Identify which cell holds the provided text, then report its (x, y) central coordinate. 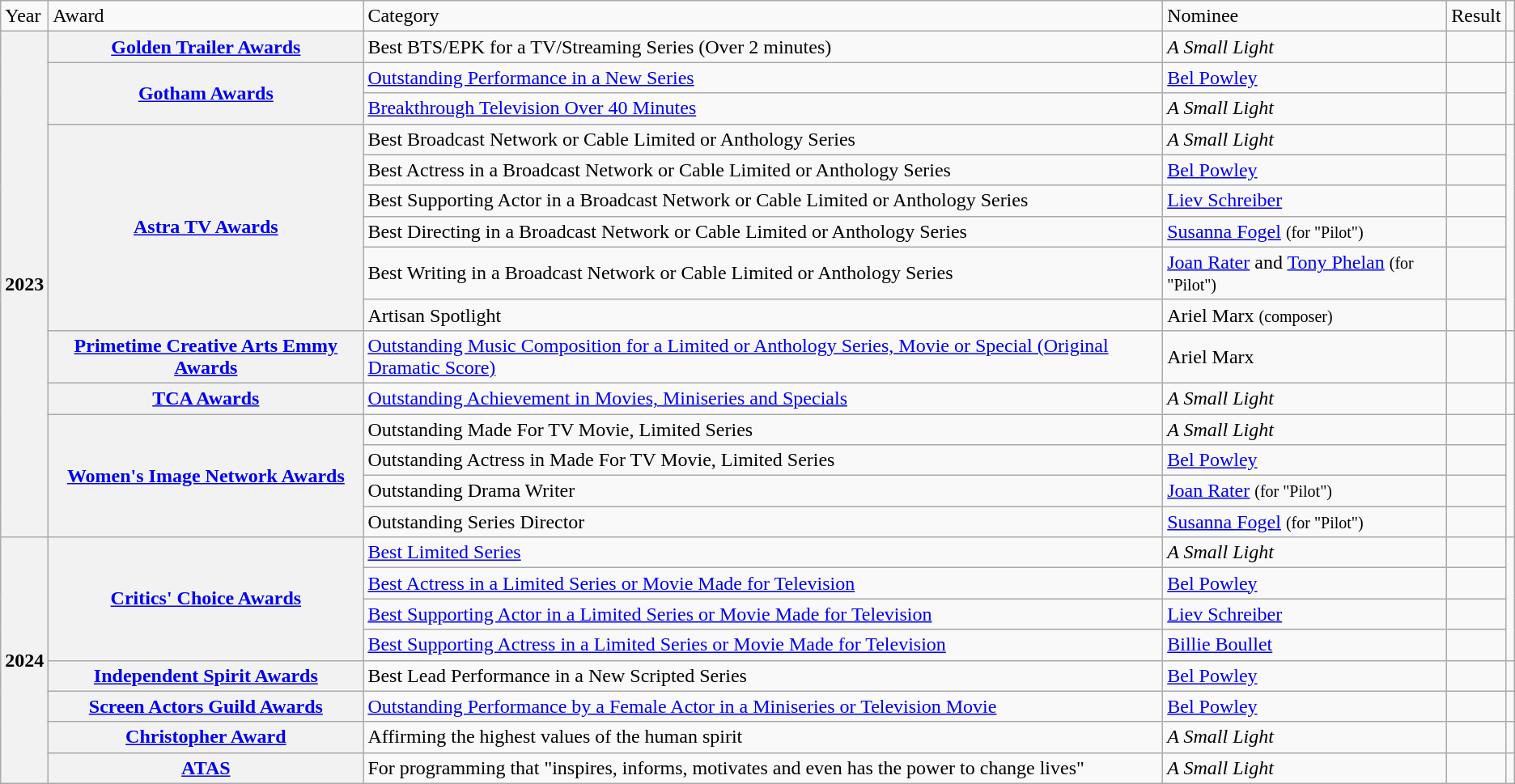
Golden Trailer Awards (206, 47)
Ariel Marx (composer) (1305, 315)
Best Supporting Actor in a Broadcast Network or Cable Limited or Anthology Series (763, 201)
Best Limited Series (763, 553)
Critics' Choice Awards (206, 599)
Category (763, 16)
Outstanding Music Composition for a Limited or Anthology Series, Movie or Special (Original Dramatic Score) (763, 356)
Gotham Awards (206, 93)
Result (1476, 16)
Breakthrough Television Over 40 Minutes (763, 108)
ATAS (206, 768)
2024 (24, 660)
TCA Awards (206, 398)
Outstanding Drama Writer (763, 491)
Award (206, 16)
Nominee (1305, 16)
Independent Spirit Awards (206, 676)
2023 (24, 285)
Affirming the highest values of the human spirit (763, 737)
Joan Rater (for "Pilot") (1305, 491)
Year (24, 16)
Best Directing in a Broadcast Network or Cable Limited or Anthology Series (763, 231)
Best Actress in a Broadcast Network or Cable Limited or Anthology Series (763, 170)
Best BTS/EPK for a TV/Streaming Series (Over 2 minutes) (763, 47)
For programming that "inspires, informs, motivates and even has the power to change lives" (763, 768)
Christopher Award (206, 737)
Outstanding Performance by a Female Actor in a Miniseries or Television Movie (763, 706)
Best Actress in a Limited Series or Movie Made for Television (763, 583)
Best Supporting Actor in a Limited Series or Movie Made for Television (763, 614)
Joan Rater and Tony Phelan (for "Pilot") (1305, 273)
Artisan Spotlight (763, 315)
Outstanding Actress in Made For TV Movie, Limited Series (763, 460)
Outstanding Made For TV Movie, Limited Series (763, 430)
Best Broadcast Network or Cable Limited or Anthology Series (763, 139)
Astra TV Awards (206, 227)
Women's Image Network Awards (206, 476)
Best Writing in a Broadcast Network or Cable Limited or Anthology Series (763, 273)
Outstanding Performance in a New Series (763, 78)
Best Supporting Actress in a Limited Series or Movie Made for Television (763, 645)
Best Lead Performance in a New Scripted Series (763, 676)
Ariel Marx (1305, 356)
Outstanding Achievement in Movies, Miniseries and Specials (763, 398)
Primetime Creative Arts Emmy Awards (206, 356)
Billie Boullet (1305, 645)
Outstanding Series Director (763, 522)
Screen Actors Guild Awards (206, 706)
